Extract the (x, y) coordinate from the center of the cell holding the provided text.  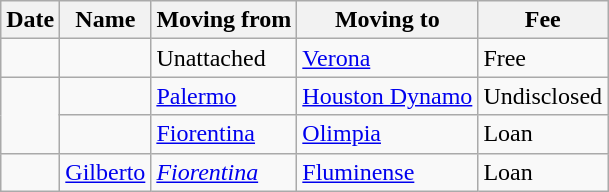
Name (106, 20)
Date (30, 20)
Fee (543, 20)
Gilberto (106, 172)
Moving to (388, 20)
Palermo (224, 96)
Moving from (224, 20)
Olimpia (388, 134)
Free (543, 58)
Houston Dynamo (388, 96)
Fluminense (388, 172)
Undisclosed (543, 96)
Unattached (224, 58)
Verona (388, 58)
